Detect which cell encompasses the target text, then output its (x, y) center coordinate. 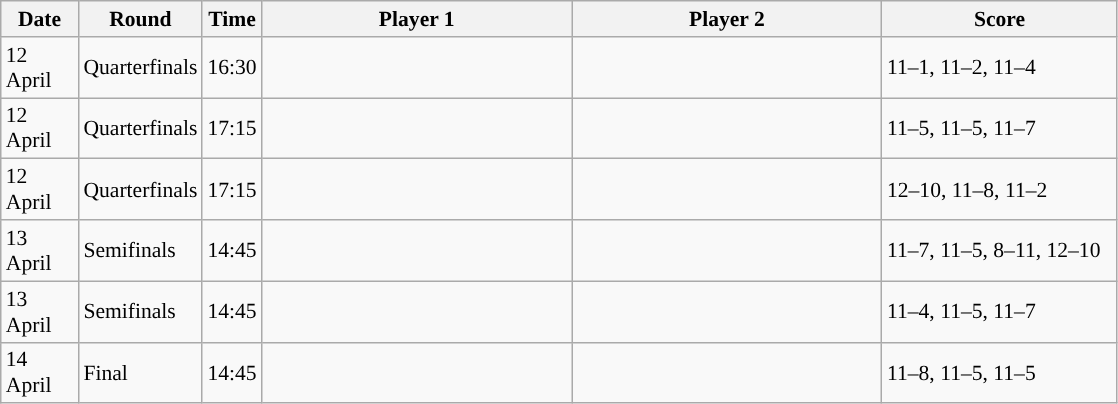
Final (140, 372)
16:30 (232, 68)
12–10, 11–8, 11–2 (1000, 190)
11–8, 11–5, 11–5 (1000, 372)
Time (232, 19)
Player 2 (727, 19)
11–7, 11–5, 8–11, 12–10 (1000, 250)
11–5, 11–5, 11–7 (1000, 128)
11–1, 11–2, 11–4 (1000, 68)
11–4, 11–5, 11–7 (1000, 312)
Round (140, 19)
Date (40, 19)
Player 1 (417, 19)
14 April (40, 372)
Score (1000, 19)
